Scan for the cell matching the given text and deliver its (X, Y) coordinate at center. 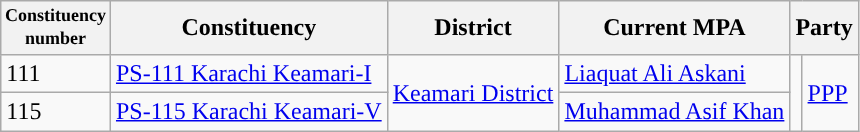
Liaquat Ali Askani (674, 73)
PPP (830, 92)
Keamari District (473, 92)
Party (824, 28)
District (473, 28)
Constituency (248, 28)
Constituency number (56, 28)
Muhammad Asif Khan (674, 111)
PS-111 Karachi Keamari-I (248, 73)
PS-115 Karachi Keamari-V (248, 111)
111 (56, 73)
115 (56, 111)
Current MPA (674, 28)
